Return the [X, Y] coordinate for the center point of the cell that contains the specified text.  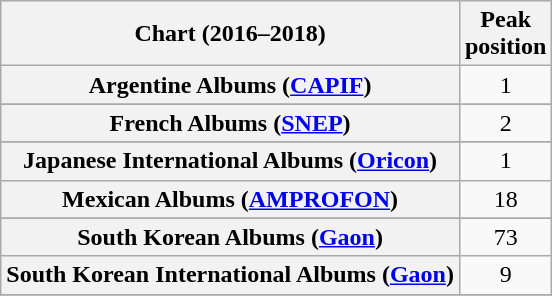
South Korean Albums (Gaon) [230, 237]
Peakposition [505, 34]
South Korean International Albums (Gaon) [230, 275]
Chart (2016–2018) [230, 34]
2 [505, 123]
Mexican Albums (AMPROFON) [230, 199]
French Albums (SNEP) [230, 123]
9 [505, 275]
Japanese International Albums (Oricon) [230, 161]
73 [505, 237]
Argentine Albums (CAPIF) [230, 85]
18 [505, 199]
